For the text-containing cell, return its midpoint in (x, y) coordinate format. 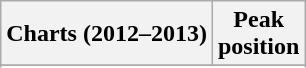
Peakposition (258, 34)
Charts (2012–2013) (107, 34)
